Search for the cell housing the specified text and yield its (X, Y) center coordinate. 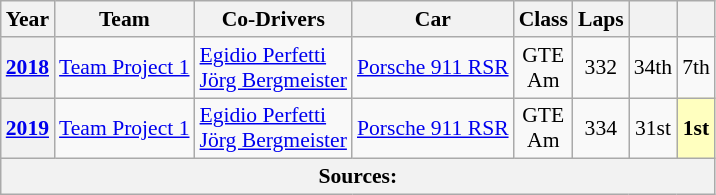
Team (124, 19)
1st (696, 128)
34th (654, 68)
Laps (601, 19)
2019 (28, 128)
31st (654, 128)
334 (601, 128)
Sources: (358, 177)
Co-Drivers (274, 19)
Car (433, 19)
7th (696, 68)
Class (544, 19)
Year (28, 19)
332 (601, 68)
2018 (28, 68)
